Detect which cell encompasses the target text, then output its (x, y) center coordinate. 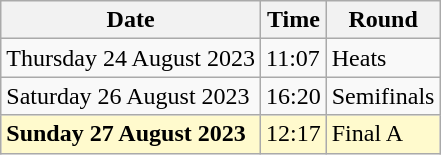
Final A (383, 134)
Date (131, 20)
Saturday 26 August 2023 (131, 96)
Time (293, 20)
12:17 (293, 134)
11:07 (293, 58)
Heats (383, 58)
Semifinals (383, 96)
Thursday 24 August 2023 (131, 58)
Sunday 27 August 2023 (131, 134)
16:20 (293, 96)
Round (383, 20)
